Find where the given text appears and provide that cell's center as [x, y] coordinate. 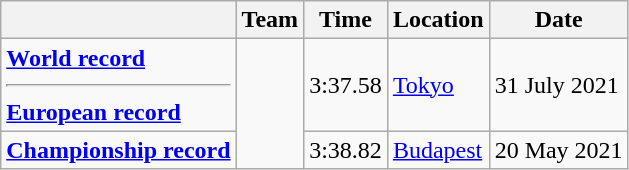
World recordEuropean record [118, 85]
3:37.58 [346, 85]
Date [558, 20]
Location [438, 20]
3:38.82 [346, 150]
Championship record [118, 150]
Budapest [438, 150]
Team [270, 20]
Time [346, 20]
31 July 2021 [558, 85]
Tokyo [438, 85]
20 May 2021 [558, 150]
